Output the (x, y) coordinate of the center of the cell containing the given text.  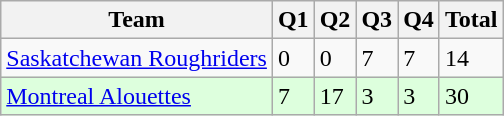
Q1 (293, 20)
Q2 (335, 20)
Montreal Alouettes (137, 96)
Q3 (377, 20)
30 (471, 96)
Q4 (419, 20)
Saskatchewan Roughriders (137, 58)
Total (471, 20)
14 (471, 58)
17 (335, 96)
Team (137, 20)
